Provide the [x, y] coordinate of the cell's center where the given text is located.  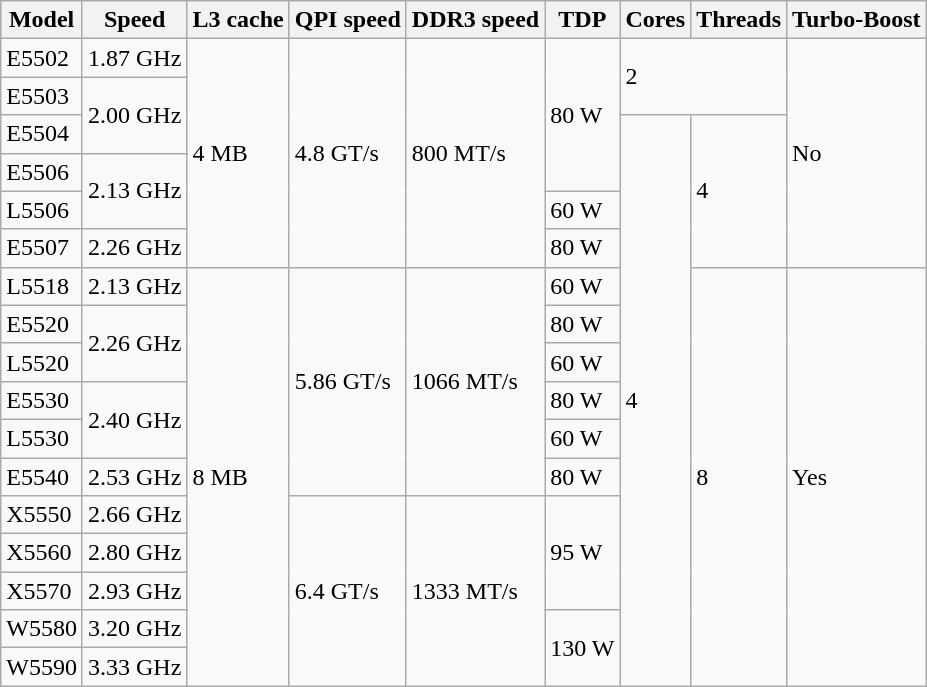
130 W [582, 648]
E5540 [42, 477]
No [857, 153]
L5518 [42, 286]
2.00 GHz [134, 115]
QPI speed [348, 20]
Model [42, 20]
TDP [582, 20]
2 [704, 77]
X5570 [42, 591]
L5530 [42, 438]
4.8 GT/s [348, 153]
E5502 [42, 58]
E5503 [42, 96]
E5504 [42, 134]
Cores [656, 20]
W5580 [42, 629]
5.86 GT/s [348, 381]
4 MB [238, 153]
2.66 GHz [134, 515]
2.53 GHz [134, 477]
W5590 [42, 667]
Yes [857, 476]
8 [739, 476]
2.40 GHz [134, 419]
800 MT/s [475, 153]
1066 MT/s [475, 381]
3.33 GHz [134, 667]
3.20 GHz [134, 629]
X5550 [42, 515]
E5506 [42, 172]
X5560 [42, 553]
L3 cache [238, 20]
1.87 GHz [134, 58]
Speed [134, 20]
E5530 [42, 400]
L5506 [42, 210]
2.80 GHz [134, 553]
L5520 [42, 362]
DDR3 speed [475, 20]
8 MB [238, 476]
6.4 GT/s [348, 591]
Threads [739, 20]
1333 MT/s [475, 591]
E5520 [42, 324]
E5507 [42, 248]
Turbo-Boost [857, 20]
2.93 GHz [134, 591]
95 W [582, 553]
